Provide the (x, y) coordinate of the cell's center where the given text is located.  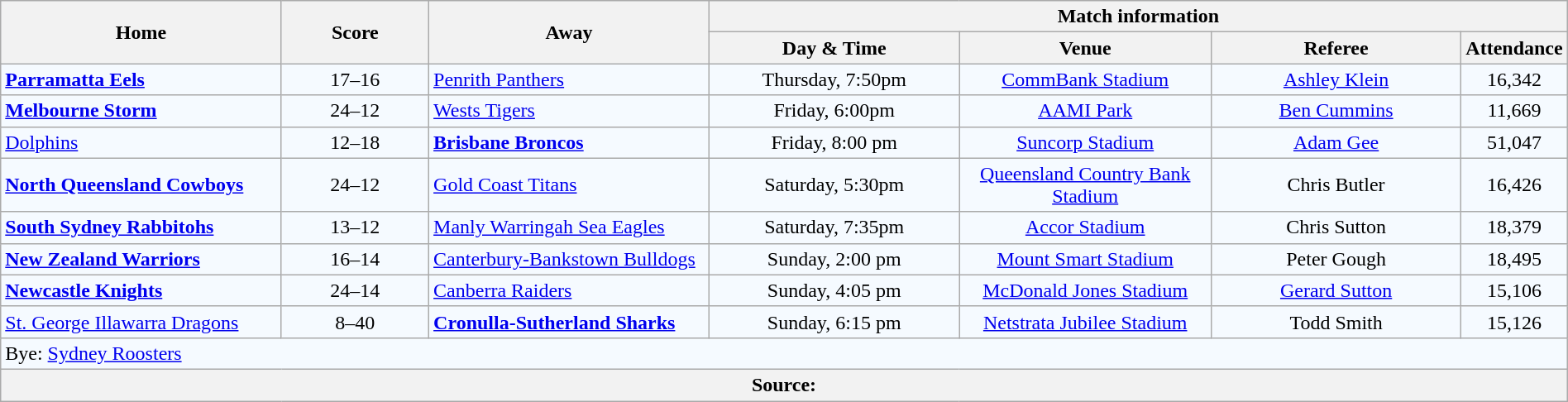
Mount Smart Stadium (1085, 259)
Ben Cummins (1336, 111)
Cronulla-Sutherland Sharks (569, 322)
12–18 (355, 142)
Chris Sutton (1336, 227)
Thursday, 7:50pm (834, 79)
18,495 (1514, 259)
Source: (784, 385)
Peter Gough (1336, 259)
Referee (1336, 48)
Friday, 6:00pm (834, 111)
Match information (1138, 17)
Attendance (1514, 48)
17–16 (355, 79)
McDonald Jones Stadium (1085, 290)
8–40 (355, 322)
Parramatta Eels (141, 79)
Friday, 8:00 pm (834, 142)
Bye: Sydney Roosters (784, 353)
51,047 (1514, 142)
Accor Stadium (1085, 227)
16,342 (1514, 79)
Ashley Klein (1336, 79)
Chris Butler (1336, 185)
Gold Coast Titans (569, 185)
16,426 (1514, 185)
Manly Warringah Sea Eagles (569, 227)
Sunday, 2:00 pm (834, 259)
Score (355, 32)
Penrith Panthers (569, 79)
South Sydney Rabbitohs (141, 227)
St. George Illawarra Dragons (141, 322)
Todd Smith (1336, 322)
Canberra Raiders (569, 290)
North Queensland Cowboys (141, 185)
24–14 (355, 290)
15,126 (1514, 322)
Melbourne Storm (141, 111)
Sunday, 4:05 pm (834, 290)
Canterbury-Bankstown Bulldogs (569, 259)
Away (569, 32)
11,669 (1514, 111)
Suncorp Stadium (1085, 142)
Saturday, 5:30pm (834, 185)
Queensland Country Bank Stadium (1085, 185)
AAMI Park (1085, 111)
18,379 (1514, 227)
Wests Tigers (569, 111)
16–14 (355, 259)
Saturday, 7:35pm (834, 227)
Home (141, 32)
CommBank Stadium (1085, 79)
15,106 (1514, 290)
Netstrata Jubilee Stadium (1085, 322)
Newcastle Knights (141, 290)
Day & Time (834, 48)
13–12 (355, 227)
Brisbane Broncos (569, 142)
Adam Gee (1336, 142)
Gerard Sutton (1336, 290)
New Zealand Warriors (141, 259)
Sunday, 6:15 pm (834, 322)
Dolphins (141, 142)
Venue (1085, 48)
